Find where the given text appears and provide that cell's center as (x, y) coordinate. 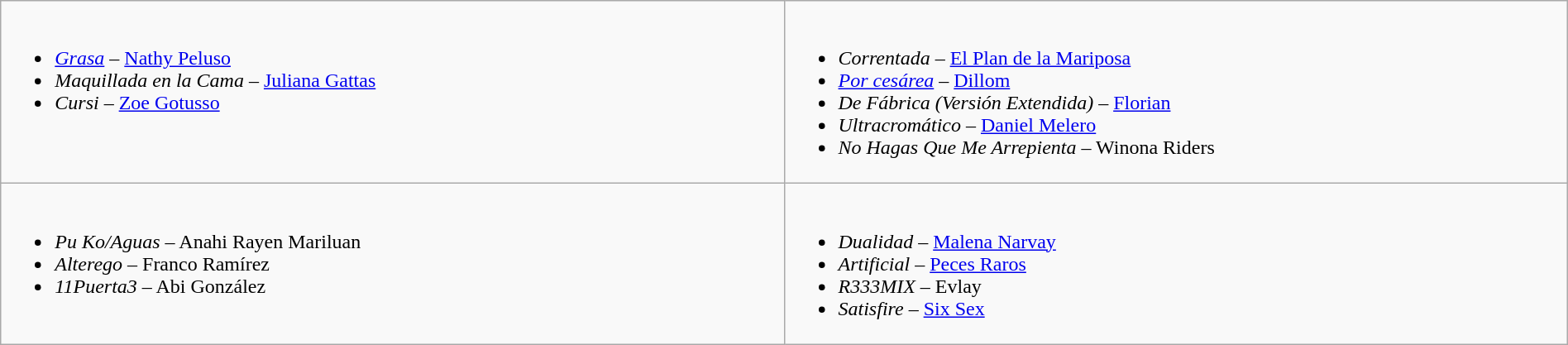
Dualidad – Malena NarvayArtificial – Peces RarosR333MIX – EvlaySatisfire – Six Sex (1176, 264)
Grasa – Nathy PelusoMaquillada en la Cama – Juliana GattasCursi – Zoe Gotusso (392, 93)
Pu Ko/Aguas – Anahi Rayen MariluanAlterego – Franco Ramírez11Puerta3 – Abi González (392, 264)
